Pinpoint the cell where the given text exists, returning its [x, y] midpoint coordinate. 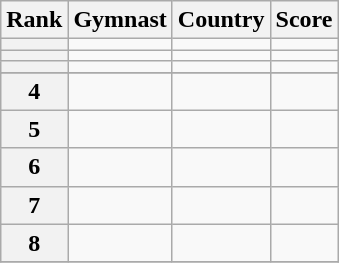
Score [304, 20]
7 [34, 205]
4 [34, 91]
Country [221, 20]
Gymnast [120, 20]
Rank [34, 20]
6 [34, 167]
8 [34, 243]
5 [34, 129]
